Identify which cell holds the provided text, then report its [X, Y] central coordinate. 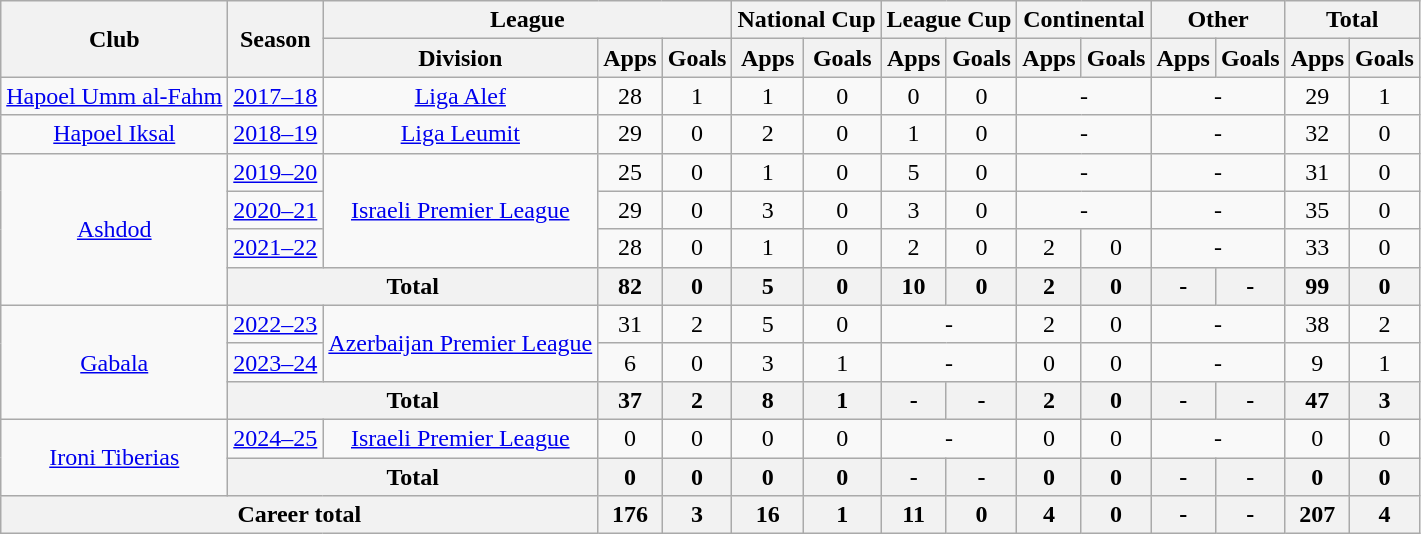
6 [630, 362]
47 [1317, 400]
Hapoel Iksal [114, 134]
10 [914, 286]
82 [630, 286]
32 [1317, 134]
Hapoel Umm al-Fahm [114, 96]
25 [630, 172]
Ironi Tiberias [114, 457]
Ashdod [114, 229]
35 [1317, 210]
2018–19 [276, 134]
Division [460, 58]
Continental [1084, 20]
League [528, 20]
Club [114, 39]
207 [1317, 515]
176 [630, 515]
Other [1218, 20]
League Cup [949, 20]
2023–24 [276, 362]
National Cup [806, 20]
11 [914, 515]
37 [630, 400]
2021–22 [276, 248]
2022–23 [276, 324]
38 [1317, 324]
2019–20 [276, 172]
Liga Alef [460, 96]
2024–25 [276, 438]
99 [1317, 286]
9 [1317, 362]
Azerbaijan Premier League [460, 343]
Career total [300, 515]
Season [276, 39]
16 [768, 515]
8 [768, 400]
2017–18 [276, 96]
Liga Leumit [460, 134]
Gabala [114, 362]
33 [1317, 248]
2020–21 [276, 210]
